Capture the cell that displays the provided text and extract its [X, Y] central coordinate. 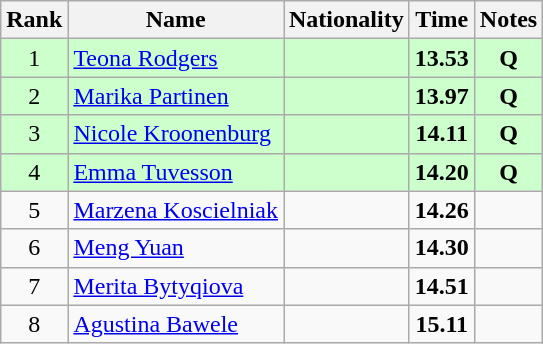
Name [176, 20]
2 [34, 96]
3 [34, 134]
Nationality [347, 20]
13.53 [442, 58]
14.26 [442, 210]
6 [34, 248]
5 [34, 210]
Agustina Bawele [176, 324]
Notes [508, 20]
7 [34, 286]
8 [34, 324]
14.51 [442, 286]
14.11 [442, 134]
14.30 [442, 248]
Rank [34, 20]
Merita Bytyqiova [176, 286]
Meng Yuan [176, 248]
13.97 [442, 96]
Time [442, 20]
1 [34, 58]
Nicole Kroonenburg [176, 134]
15.11 [442, 324]
Marika Partinen [176, 96]
Teona Rodgers [176, 58]
Marzena Koscielniak [176, 210]
14.20 [442, 172]
4 [34, 172]
Emma Tuvesson [176, 172]
